Find where the given text appears and provide that cell's center as [x, y] coordinate. 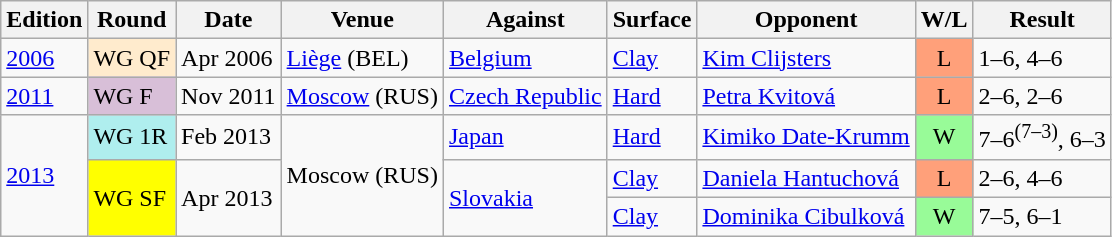
WG 1R [132, 138]
Round [132, 20]
2–6, 2–6 [1042, 96]
Nov 2011 [229, 96]
Kimiko Date-Krumm [806, 138]
Feb 2013 [229, 138]
Kim Clijsters [806, 58]
Result [1042, 20]
2006 [44, 58]
Opponent [806, 20]
W/L [944, 20]
Surface [652, 20]
Liège (BEL) [362, 58]
Against [525, 20]
WG SF [132, 197]
WG QF [132, 58]
Petra Kvitová [806, 96]
Apr 2013 [229, 197]
Belgium [525, 58]
WG F [132, 96]
Edition [44, 20]
Date [229, 20]
Apr 2006 [229, 58]
2013 [44, 176]
Dominika Cibulková [806, 217]
2011 [44, 96]
7–5, 6–1 [1042, 217]
Slovakia [525, 197]
1–6, 4–6 [1042, 58]
2–6, 4–6 [1042, 178]
Daniela Hantuchová [806, 178]
Czech Republic [525, 96]
Venue [362, 20]
Japan [525, 138]
7–6(7–3), 6–3 [1042, 138]
